Determine the (X, Y) coordinate at the center of the cell enclosing the given text.  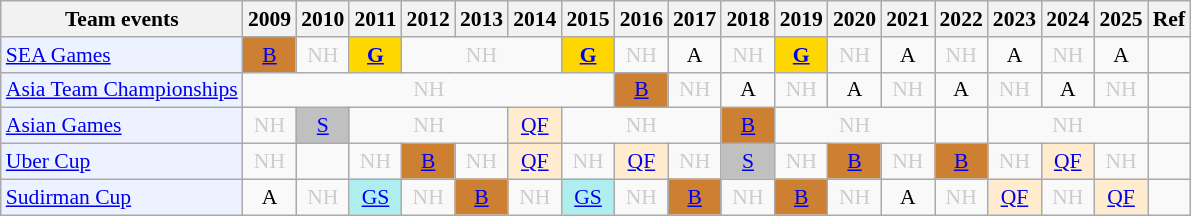
2024 (1068, 19)
Uber Cup (122, 162)
2015 (588, 19)
2020 (854, 19)
2010 (322, 19)
Asian Games (122, 126)
2016 (642, 19)
Team events (122, 19)
2018 (748, 19)
2009 (270, 19)
2013 (482, 19)
2011 (375, 19)
2019 (802, 19)
Ref (1169, 19)
2022 (960, 19)
2021 (908, 19)
SEA Games (122, 55)
2014 (534, 19)
Asia Team Championships (122, 90)
Sudirman Cup (122, 197)
2025 (1120, 19)
2012 (428, 19)
2023 (1014, 19)
2017 (694, 19)
